For the text-containing cell, return its midpoint in [X, Y] coordinate format. 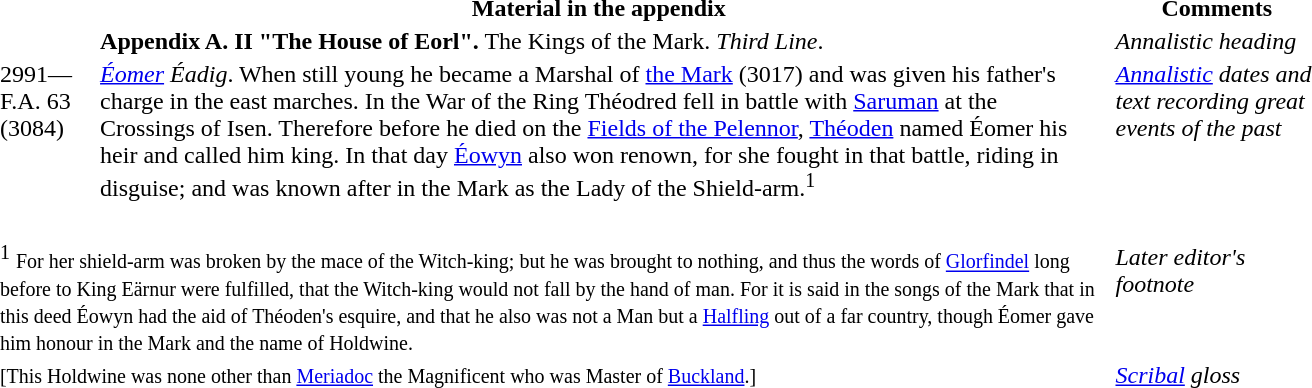
Appendix A. II "The House of Eorl". The Kings of the Mark. Third Line. [599, 41]
